Extract the [X, Y] coordinate from the center of the cell holding the provided text.  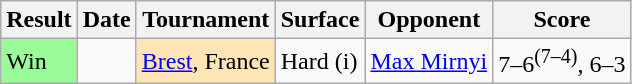
Opponent [429, 20]
Result [39, 20]
7–6(7–4), 6–3 [562, 62]
Tournament [206, 20]
Date [106, 20]
Brest, France [206, 62]
Max Mirnyi [429, 62]
Surface [320, 20]
Win [39, 62]
Hard (i) [320, 62]
Score [562, 20]
